From the cell containing the given text, extract its center point as [X, Y] coordinate. 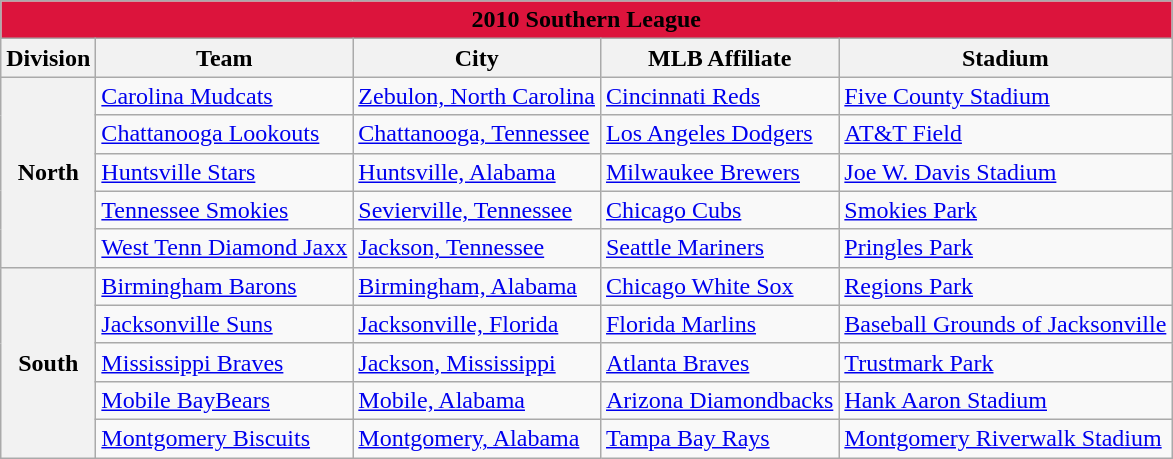
Huntsville, Alabama [477, 172]
Montgomery Biscuits [224, 438]
Tampa Bay Rays [719, 438]
Montgomery, Alabama [477, 438]
Sevierville, Tennessee [477, 210]
Milwaukee Brewers [719, 172]
Carolina Mudcats [224, 96]
Zebulon, North Carolina [477, 96]
2010 Southern League [586, 20]
Arizona Diamondbacks [719, 400]
City [477, 58]
Five County Stadium [1006, 96]
Birmingham Barons [224, 286]
Hank Aaron Stadium [1006, 400]
Atlanta Braves [719, 362]
Chicago White Sox [719, 286]
Birmingham, Alabama [477, 286]
Jackson, Tennessee [477, 248]
Pringles Park [1006, 248]
Chattanooga, Tennessee [477, 134]
Mobile, Alabama [477, 400]
West Tenn Diamond Jaxx [224, 248]
South [48, 362]
Baseball Grounds of Jacksonville [1006, 324]
Seattle Mariners [719, 248]
Florida Marlins [719, 324]
Mississippi Braves [224, 362]
Stadium [1006, 58]
Huntsville Stars [224, 172]
Cincinnati Reds [719, 96]
MLB Affiliate [719, 58]
Division [48, 58]
Montgomery Riverwalk Stadium [1006, 438]
AT&T Field [1006, 134]
Trustmark Park [1006, 362]
Jacksonville, Florida [477, 324]
Smokies Park [1006, 210]
Regions Park [1006, 286]
Chicago Cubs [719, 210]
Chattanooga Lookouts [224, 134]
North [48, 172]
Joe W. Davis Stadium [1006, 172]
Los Angeles Dodgers [719, 134]
Jacksonville Suns [224, 324]
Mobile BayBears [224, 400]
Jackson, Mississippi [477, 362]
Tennessee Smokies [224, 210]
Team [224, 58]
